Scan for the cell matching the given text and deliver its (X, Y) coordinate at center. 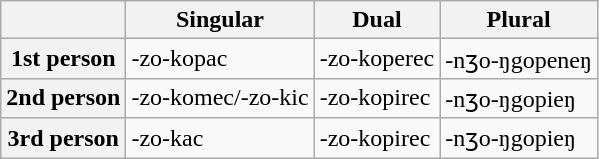
Dual (377, 20)
-zo-komec/-zo-kic (220, 98)
-zo-kopac (220, 59)
Plural (519, 20)
2nd person (64, 98)
Singular (220, 20)
-zo-kac (220, 138)
3rd person (64, 138)
-nʒo-ŋgopeneŋ (519, 59)
1st person (64, 59)
-zo-koperec (377, 59)
